Determine the (x, y) coordinate at the center of the cell enclosing the given text.  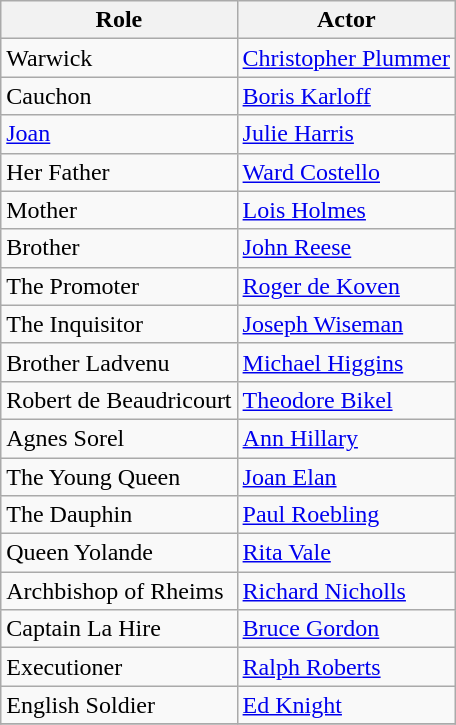
John Reese (346, 248)
Executioner (119, 667)
Lois Holmes (346, 210)
Theodore Bikel (346, 400)
Boris Karloff (346, 96)
Brother (119, 248)
Brother Ladvenu (119, 362)
Ralph Roberts (346, 667)
Captain La Hire (119, 629)
Queen Yolande (119, 553)
The Young Queen (119, 477)
The Promoter (119, 286)
Mother (119, 210)
Richard Nicholls (346, 591)
English Soldier (119, 705)
Agnes Sorel (119, 438)
Joan (119, 134)
Joan Elan (346, 477)
Ann Hillary (346, 438)
Rita Vale (346, 553)
Bruce Gordon (346, 629)
Paul Roebling (346, 515)
Her Father (119, 172)
The Inquisitor (119, 324)
Actor (346, 20)
The Dauphin (119, 515)
Archbishop of Rheims (119, 591)
Joseph Wiseman (346, 324)
Ed Knight (346, 705)
Christopher Plummer (346, 58)
Michael Higgins (346, 362)
Robert de Beaudricourt (119, 400)
Roger de Koven (346, 286)
Warwick (119, 58)
Role (119, 20)
Ward Costello (346, 172)
Julie Harris (346, 134)
Cauchon (119, 96)
